Return the (x, y) coordinate for the center point of the cell that contains the specified text.  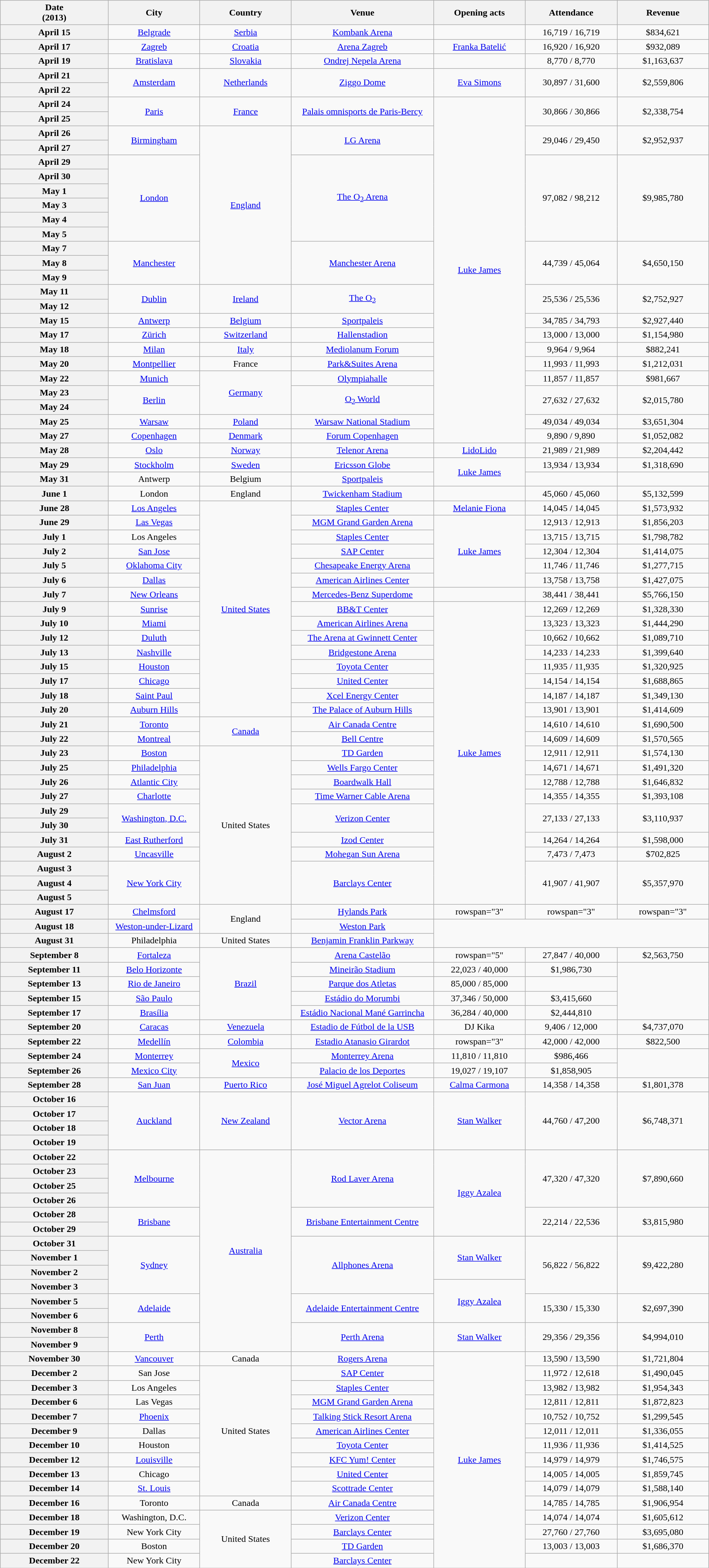
St. Louis (154, 1488)
Mohegan Sun Arena (362, 854)
December 6 (55, 1402)
Munich (154, 378)
14,979 / 14,979 (571, 1460)
May 7 (55, 249)
July 15 (55, 667)
Sweden (245, 465)
$1,444,290 (663, 623)
Perth Arena (362, 1337)
Auckland (154, 1121)
rowspan="5" (479, 955)
São Paulo (154, 998)
Warsaw (154, 422)
September 13 (55, 984)
Parque dos Atletas (362, 984)
Palais omnisports de Paris-Bercy (362, 111)
$1,414,609 (663, 710)
Calma Carmona (479, 1085)
Estadio de Fútbol de la USB (362, 1027)
Scottrade Center (362, 1488)
Nashville (154, 652)
85,000 / 85,000 (479, 984)
Warsaw National Stadium (362, 422)
Oslo (154, 450)
25,536 / 25,536 (571, 299)
$3,695,080 (663, 1532)
Australia (245, 1251)
July 25 (55, 768)
14,355 / 14,355 (571, 796)
October 16 (55, 1099)
April 26 (55, 133)
Estadio Atanasio Girardot (362, 1041)
14,264 / 14,264 (571, 839)
September 11 (55, 969)
Rio de Janeiro (154, 984)
Hallenstadion (362, 335)
October 18 (55, 1128)
13,003 / 13,003 (571, 1546)
Allphones Arena (362, 1265)
Telenor Arena (362, 450)
October 19 (55, 1143)
Saint Paul (154, 696)
April 25 (55, 119)
11,936 / 11,936 (571, 1445)
July 20 (55, 710)
June 1 (55, 494)
December 20 (55, 1546)
14,005 / 14,005 (571, 1474)
Perth (154, 1337)
May 4 (55, 220)
August 18 (55, 926)
$4,737,070 (663, 1027)
Montpellier (154, 364)
Talking Stick Resort Arena (362, 1416)
$834,621 (663, 32)
American Airlines Arena (362, 623)
May 17 (55, 335)
December 10 (55, 1445)
$1,856,203 (663, 522)
BB&T Center (362, 609)
August 5 (55, 897)
Paris (154, 111)
November 6 (55, 1315)
$1,299,545 (663, 1416)
Arena Castelão (362, 955)
August 3 (55, 868)
Opening acts (479, 13)
$2,927,440 (663, 320)
12,811 / 12,811 (571, 1402)
14,610 / 14,610 (571, 724)
9,964 / 9,964 (571, 349)
December 9 (55, 1431)
October 29 (55, 1229)
November 2 (55, 1272)
14,233 / 14,233 (571, 652)
September 17 (55, 1013)
Chesapeake Energy Arena (362, 566)
May 27 (55, 436)
Ericsson Globe (362, 465)
11,810 / 11,810 (479, 1056)
Montreal (154, 739)
$3,815,980 (663, 1222)
Monterrey Arena (362, 1056)
Estádio do Morumbi (362, 998)
July 9 (55, 609)
$1,414,525 (663, 1445)
$2,563,750 (663, 955)
$3,651,304 (663, 422)
11,935 / 11,935 (571, 667)
30,866 / 30,866 (571, 111)
$2,204,442 (663, 450)
47,320 / 47,320 (571, 1179)
May 29 (55, 465)
October 25 (55, 1186)
$1,801,378 (663, 1085)
Franka Batelić (479, 47)
$1,349,130 (663, 696)
December 22 (55, 1560)
December 13 (55, 1474)
$1,574,130 (663, 753)
April 15 (55, 32)
11,746 / 11,746 (571, 566)
56,822 / 56,822 (571, 1265)
The O2 (362, 299)
$1,686,370 (663, 1546)
July 21 (55, 724)
May 28 (55, 450)
45,060 / 45,060 (571, 494)
$1,859,745 (663, 1474)
14,079 / 14,079 (571, 1488)
Italy (245, 349)
19,027 / 19,107 (479, 1070)
Weston-under-Lizard (154, 926)
November 1 (55, 1258)
Revenue (663, 13)
$5,766,150 (663, 594)
Ireland (245, 299)
$822,500 (663, 1041)
$1,052,082 (663, 436)
Brisbane (154, 1222)
Hylands Park (362, 912)
New Orleans (154, 594)
$4,650,150 (663, 263)
12,913 / 12,913 (571, 522)
97,082 / 98,212 (571, 198)
27,847 / 40,000 (571, 955)
October 28 (55, 1215)
16,920 / 16,920 (571, 47)
12,788 / 12,788 (571, 782)
9,406 / 12,000 (571, 1027)
13,934 / 13,934 (571, 465)
27,760 / 27,760 (571, 1532)
Medellín (154, 1041)
$3,415,660 (571, 998)
Colombia (245, 1041)
Switzerland (245, 335)
Miami (154, 623)
Auburn Hills (154, 710)
Palacio de los Deportes (362, 1070)
July 22 (55, 739)
$1,588,140 (663, 1488)
July 29 (55, 811)
14,785 / 14,785 (571, 1503)
July 7 (55, 594)
Oklahoma City (154, 566)
Denmark (245, 436)
New Zealand (245, 1121)
Manchester (154, 263)
$1,986,730 (571, 969)
$2,015,780 (663, 400)
Weston Park (362, 926)
$1,320,925 (663, 667)
May 31 (55, 479)
13,323 / 13,323 (571, 623)
44,739 / 45,064 (571, 263)
Bell Centre (362, 739)
April 24 (55, 104)
Venue (362, 13)
December 14 (55, 1488)
29,356 / 29,356 (571, 1337)
September 22 (55, 1041)
$1,872,823 (663, 1402)
$1,328,330 (663, 609)
September 24 (55, 1056)
$986,466 (571, 1056)
15,330 / 15,330 (571, 1308)
27,632 / 27,632 (571, 400)
$1,954,343 (663, 1388)
11,857 / 11,857 (571, 378)
12,011 / 12,011 (571, 1431)
10,662 / 10,662 (571, 638)
Charlotte (154, 796)
April 27 (55, 147)
11,972 / 12,618 (571, 1373)
$1,598,000 (663, 839)
Croatia (245, 47)
DJ Kika (479, 1027)
September 20 (55, 1027)
Phoenix (154, 1416)
$2,697,390 (663, 1308)
December 3 (55, 1388)
San Juan (154, 1085)
July 2 (55, 551)
Country (245, 13)
April 17 (55, 47)
11,993 / 11,993 (571, 364)
$981,667 (663, 378)
12,304 / 12,304 (571, 551)
Benjamin Franklin Parkway (362, 941)
37,346 / 50,000 (479, 998)
30,897 / 31,600 (571, 83)
June 29 (55, 522)
27,133 / 27,133 (571, 818)
8,770 / 8,770 (571, 61)
May 3 (55, 205)
July 27 (55, 796)
Stockholm (154, 465)
Mineirão Stadium (362, 969)
Dublin (154, 299)
May 23 (55, 392)
Kombank Arena (362, 32)
December 18 (55, 1517)
City (154, 13)
Twickenham Stadium (362, 494)
$932,089 (663, 47)
September 15 (55, 998)
O2 World (362, 400)
Germany (245, 392)
$1,721,804 (663, 1359)
13,982 / 13,982 (571, 1388)
Bridgestone Arena (362, 652)
13,590 / 13,590 (571, 1359)
May 20 (55, 364)
July 26 (55, 782)
Zürich (154, 335)
36,284 / 40,000 (479, 1013)
Chelmsford (154, 912)
July 5 (55, 566)
July 10 (55, 623)
22,214 / 22,536 (571, 1222)
August 4 (55, 883)
December 16 (55, 1503)
$1,646,832 (663, 782)
José Miguel Agrelot Coliseum (362, 1085)
Olympiahalle (362, 378)
Melbourne (154, 1179)
Sunrise (154, 609)
$1,490,045 (663, 1373)
$4,994,010 (663, 1337)
September 8 (55, 955)
September 26 (55, 1070)
Zagreb (154, 47)
April 30 (55, 176)
September 28 (55, 1085)
Vancouver (154, 1359)
$882,241 (663, 349)
$2,952,937 (663, 140)
Vector Arena (362, 1121)
Netherlands (245, 83)
Berlin (154, 400)
13,000 / 13,000 (571, 335)
Sydney (154, 1265)
October 31 (55, 1243)
Date(2013) (55, 13)
Milan (154, 349)
$1,690,500 (663, 724)
Estádio Nacional Mané Garrincha (362, 1013)
Adelaide Entertainment Centre (362, 1308)
August 17 (55, 912)
Louisville (154, 1460)
May 1 (55, 191)
$1,858,905 (571, 1070)
$2,444,810 (571, 1013)
Arena Zagreb (362, 47)
June 28 (55, 508)
$2,559,806 (663, 83)
Serbia (245, 32)
14,074 / 14,074 (571, 1517)
42,000 / 42,000 (571, 1041)
$6,748,371 (663, 1121)
May 22 (55, 378)
Wells Fargo Center (362, 768)
Eva Simons (479, 83)
December 12 (55, 1460)
22,023 / 40,000 (479, 969)
November 3 (55, 1287)
14,671 / 14,671 (571, 768)
Atlantic City (154, 782)
Mercedes-Benz Superdome (362, 594)
LidoLido (479, 450)
July 17 (55, 681)
13,901 / 13,901 (571, 710)
Izod Center (362, 839)
May 5 (55, 234)
16,719 / 16,719 (571, 32)
May 24 (55, 407)
Rogers Arena (362, 1359)
December 7 (55, 1416)
$1,906,954 (663, 1503)
13,715 / 13,715 (571, 537)
38,441 / 38,441 (571, 594)
Ziggo Dome (362, 83)
Uncasville (154, 854)
Puerto Rico (245, 1085)
The Palace of Auburn Hills (362, 710)
Birmingham (154, 140)
Rod Laver Arena (362, 1179)
Brazil (245, 984)
May 18 (55, 349)
Park&Suites Arena (362, 364)
Ondrej Nepela Arena (362, 61)
Venezuela (245, 1027)
9,890 / 9,890 (571, 436)
$5,357,970 (663, 883)
Mexico City (154, 1070)
October 23 (55, 1171)
November 30 (55, 1359)
10,752 / 10,752 (571, 1416)
KFC Yum! Center (362, 1460)
14,154 / 14,154 (571, 681)
$1,573,932 (663, 508)
East Rutherford (154, 839)
October 22 (55, 1157)
May 25 (55, 422)
21,989 / 21,989 (571, 450)
34,785 / 34,793 (571, 320)
$1,688,865 (663, 681)
$1,336,055 (663, 1431)
July 30 (55, 825)
LG Arena (362, 140)
July 18 (55, 696)
Norway (245, 450)
$2,338,754 (663, 111)
$2,752,927 (663, 299)
Bratislava (154, 61)
Brasília (154, 1013)
July 23 (55, 753)
$1,393,108 (663, 796)
$1,746,575 (663, 1460)
14,358 / 14,358 (571, 1085)
$1,427,075 (663, 580)
May 9 (55, 277)
November 8 (55, 1330)
$1,277,715 (663, 566)
The Arena at Gwinnett Center (362, 638)
$1,154,980 (663, 335)
July 6 (55, 580)
December 2 (55, 1373)
13,758 / 13,758 (571, 580)
Fortaleza (154, 955)
44,760 / 47,200 (571, 1121)
7,473 / 7,473 (571, 854)
$702,825 (663, 854)
August 2 (55, 854)
$3,110,937 (663, 818)
July 12 (55, 638)
Duluth (154, 638)
Monterrey (154, 1056)
14,609 / 14,609 (571, 739)
August 31 (55, 941)
Time Warner Cable Arena (362, 796)
May 15 (55, 320)
$1,089,710 (663, 638)
$7,890,660 (663, 1179)
Xcel Energy Center (362, 696)
$1,798,782 (663, 537)
November 9 (55, 1344)
$1,491,320 (663, 768)
Amsterdam (154, 83)
December 19 (55, 1532)
The O2 Arena (362, 198)
29,046 / 29,450 (571, 140)
Caracas (154, 1027)
Brisbane Entertainment Centre (362, 1222)
$5,132,599 (663, 494)
49,034 / 49,034 (571, 422)
$1,399,640 (663, 652)
Boardwalk Hall (362, 782)
$9,985,780 (663, 198)
May 11 (55, 292)
41,907 / 41,907 (571, 883)
November 5 (55, 1301)
$1,318,690 (663, 465)
12,269 / 12,269 (571, 609)
$1,605,612 (663, 1517)
14,187 / 14,187 (571, 696)
Poland (245, 422)
Manchester Arena (362, 263)
April 29 (55, 162)
Adelaide (154, 1308)
$1,163,637 (663, 61)
$1,570,565 (663, 739)
$9,422,280 (663, 1265)
$1,212,031 (663, 364)
Belo Horizonte (154, 969)
$1,414,075 (663, 551)
May 12 (55, 306)
14,045 / 14,045 (571, 508)
April 21 (55, 75)
April 19 (55, 61)
October 17 (55, 1113)
July 13 (55, 652)
12,911 / 12,911 (571, 753)
Mexico (245, 1063)
Attendance (571, 13)
Mediolanum Forum (362, 349)
Forum Copenhagen (362, 436)
Copenhagen (154, 436)
Slovakia (245, 61)
Belgrade (154, 32)
October 26 (55, 1200)
May 8 (55, 263)
Melanie Fiona (479, 508)
April 22 (55, 90)
July 31 (55, 839)
July 1 (55, 537)
